Scan for the cell matching the given text and deliver its [x, y] coordinate at center. 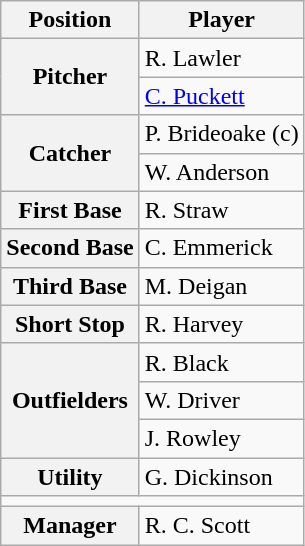
Player [222, 20]
Pitcher [70, 77]
Manager [70, 526]
W. Anderson [222, 172]
Position [70, 20]
Utility [70, 477]
R. Harvey [222, 324]
First Base [70, 210]
J. Rowley [222, 438]
P. Brideoake (c) [222, 134]
Catcher [70, 153]
M. Deigan [222, 286]
Short Stop [70, 324]
Second Base [70, 248]
R. C. Scott [222, 526]
C. Emmerick [222, 248]
G. Dickinson [222, 477]
W. Driver [222, 400]
R. Straw [222, 210]
R. Black [222, 362]
Third Base [70, 286]
R. Lawler [222, 58]
Outfielders [70, 400]
C. Puckett [222, 96]
